Identify which cell holds the provided text, then report its [X, Y] central coordinate. 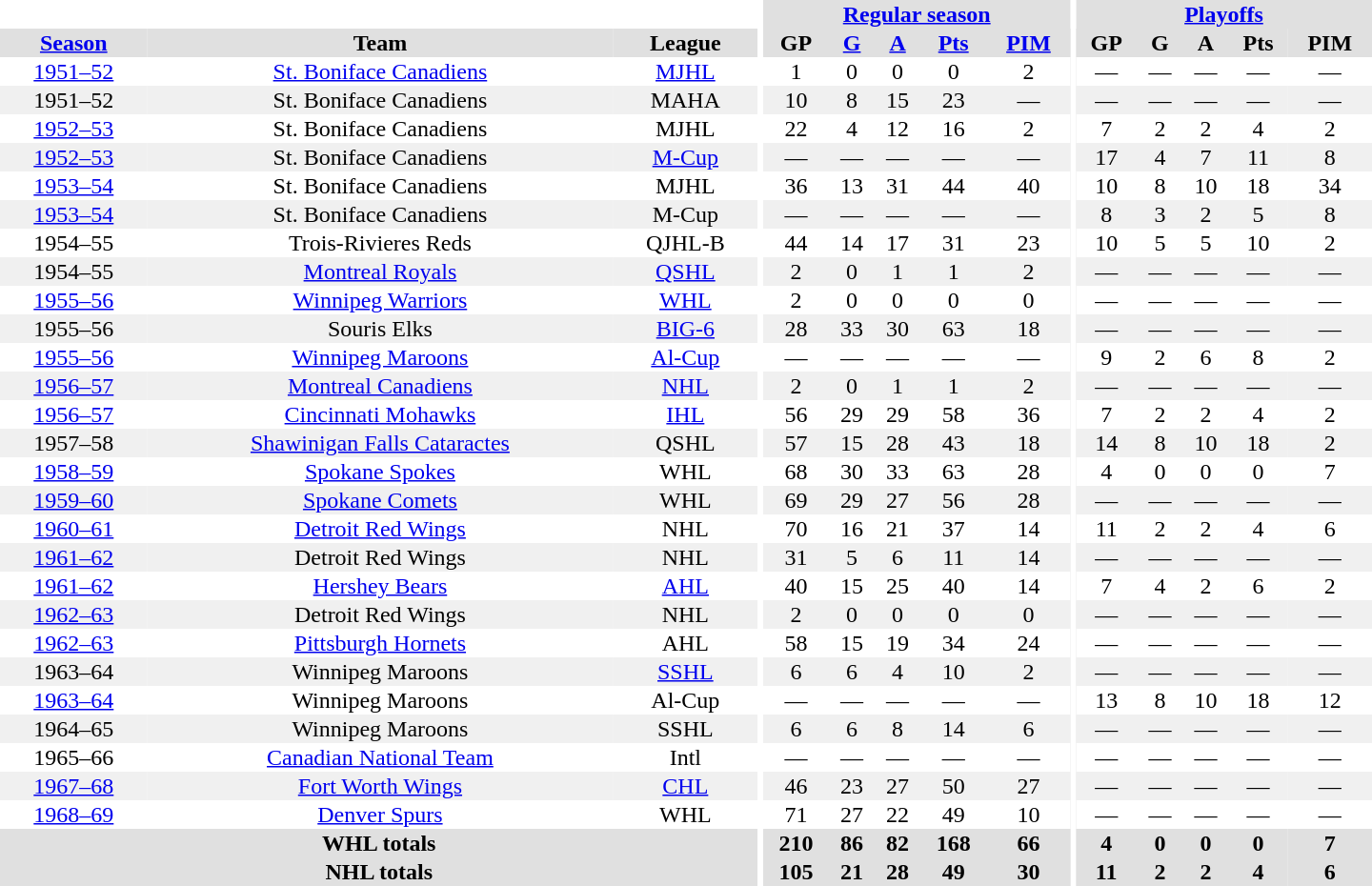
Season [74, 43]
82 [898, 843]
1957–58 [74, 443]
1960–61 [74, 529]
Canadian National Team [381, 757]
Pittsburgh Hornets [381, 643]
Winnipeg Warriors [381, 300]
71 [797, 815]
24 [1028, 643]
Cincinnati Mohawks [381, 414]
46 [797, 786]
69 [797, 500]
Regular season [917, 14]
105 [797, 872]
League [685, 43]
1964–65 [74, 729]
57 [797, 443]
WHL totals [379, 843]
QJHL-B [685, 243]
Trois-Rivieres Reds [381, 243]
Souris Elks [381, 329]
Montreal Royals [381, 272]
3 [1160, 214]
Spokane Comets [381, 500]
210 [797, 843]
168 [953, 843]
43 [953, 443]
37 [953, 529]
CHL [685, 786]
Shawinigan Falls Cataractes [381, 443]
Team [381, 43]
1965–66 [74, 757]
Playoffs [1223, 14]
Hershey Bears [381, 586]
Spokane Spokes [381, 472]
BIG-6 [685, 329]
68 [797, 472]
NHL totals [379, 872]
66 [1028, 843]
70 [797, 529]
86 [852, 843]
1959–60 [74, 500]
25 [898, 586]
Denver Spurs [381, 815]
Montreal Canadiens [381, 386]
1958–59 [74, 472]
IHL [685, 414]
1967–68 [74, 786]
9 [1107, 357]
1968–69 [74, 815]
Fort Worth Wings [381, 786]
50 [953, 786]
19 [898, 643]
Intl [685, 757]
MAHA [685, 100]
